Return the [X, Y] coordinate for the center point of the cell that contains the specified text.  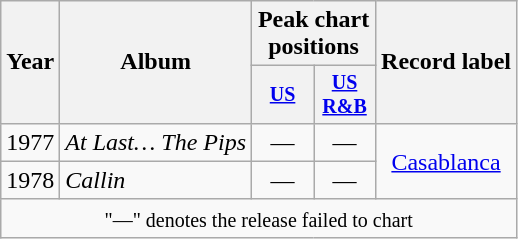
USR&B [345, 94]
Year [30, 62]
"—" denotes the release failed to chart [259, 218]
Record label [446, 62]
US [283, 94]
Album [156, 62]
1977 [30, 142]
At Last… The Pips [156, 142]
Callin [156, 180]
Casablanca [446, 161]
Peak chart positions [314, 34]
1978 [30, 180]
